Provide the (x, y) coordinate of the cell's center where the given text is located.  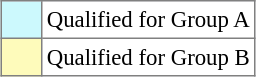
Qualified for Group A (148, 20)
Qualified for Group B (148, 57)
